From the cell containing the given text, extract its center point as (X, Y) coordinate. 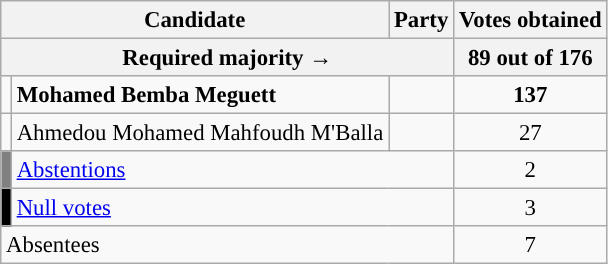
89 out of 176 (530, 58)
27 (530, 133)
Mohamed Bemba Meguett (200, 95)
7 (530, 245)
137 (530, 95)
Abstentions (232, 170)
2 (530, 170)
Absentees (228, 245)
Null votes (232, 208)
Ahmedou Mohamed Mahfoudh M'Balla (200, 133)
Party (422, 20)
Required majority → (228, 58)
Candidate (195, 20)
Votes obtained (530, 20)
3 (530, 208)
